Find where the given text appears and provide that cell's center as [x, y] coordinate. 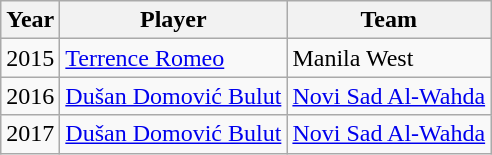
2016 [30, 96]
2015 [30, 58]
Team [389, 20]
Player [174, 20]
Manila West [389, 58]
Terrence Romeo [174, 58]
2017 [30, 134]
Year [30, 20]
